Output the [X, Y] coordinate of the center of the cell containing the given text.  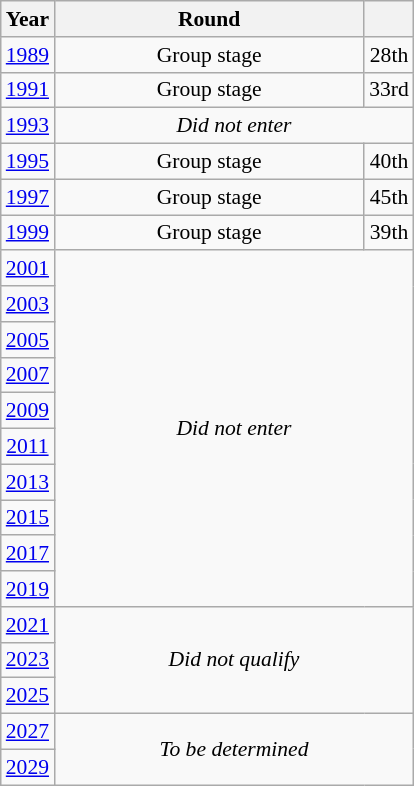
1995 [28, 162]
2011 [28, 447]
2009 [28, 411]
2023 [28, 660]
2021 [28, 625]
1993 [28, 126]
28th [389, 55]
1999 [28, 233]
2015 [28, 518]
2005 [28, 340]
33rd [389, 90]
2019 [28, 589]
1991 [28, 90]
45th [389, 197]
2027 [28, 732]
1989 [28, 55]
39th [389, 233]
Did not qualify [234, 660]
2025 [28, 696]
2001 [28, 269]
To be determined [234, 750]
2017 [28, 554]
Year [28, 19]
40th [389, 162]
2007 [28, 375]
2013 [28, 482]
2003 [28, 304]
2029 [28, 767]
1997 [28, 197]
Round [209, 19]
